Return the [X, Y] coordinate for the center point of the cell that contains the specified text.  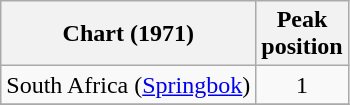
Peakposition [302, 34]
Chart (1971) [128, 34]
South Africa (Springbok) [128, 85]
1 [302, 85]
